Scan for the cell matching the given text and deliver its [X, Y] coordinate at center. 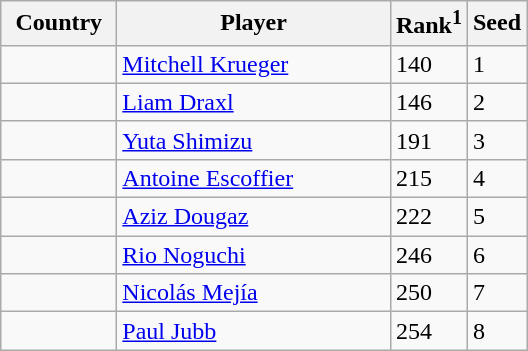
2 [496, 102]
3 [496, 140]
Rio Noguchi [254, 255]
Aziz Dougaz [254, 217]
6 [496, 255]
8 [496, 331]
1 [496, 64]
Seed [496, 24]
7 [496, 293]
Liam Draxl [254, 102]
250 [428, 293]
191 [428, 140]
Country [59, 24]
Paul Jubb [254, 331]
246 [428, 255]
Mitchell Krueger [254, 64]
5 [496, 217]
Antoine Escoffier [254, 178]
215 [428, 178]
146 [428, 102]
Rank1 [428, 24]
254 [428, 331]
140 [428, 64]
Yuta Shimizu [254, 140]
222 [428, 217]
4 [496, 178]
Nicolás Mejía [254, 293]
Player [254, 24]
